Determine the (x, y) coordinate at the center of the cell enclosing the given text.  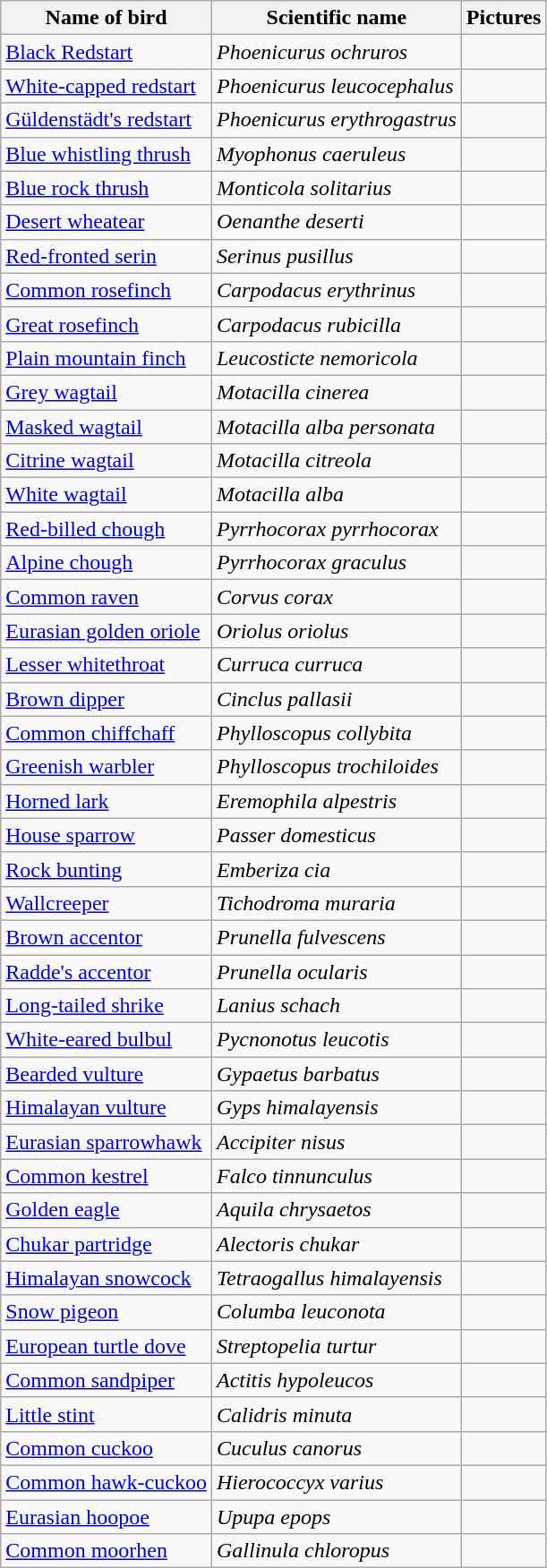
Alectoris chukar (337, 1244)
Masked wagtail (107, 427)
Güldenstädt's redstart (107, 120)
Brown accentor (107, 937)
Pyrrhocorax graculus (337, 563)
Great rosefinch (107, 324)
Phylloscopus collybita (337, 733)
Streptopelia turtur (337, 1346)
Common sandpiper (107, 1380)
Gyps himalayensis (337, 1108)
Accipiter nisus (337, 1142)
Greenish warbler (107, 767)
Blue rock thrush (107, 188)
Citrine wagtail (107, 461)
Monticola solitarius (337, 188)
Tetraogallus himalayensis (337, 1278)
House sparrow (107, 835)
Scientific name (337, 18)
Radde's accentor (107, 971)
Upupa epops (337, 1517)
Prunella fulvescens (337, 937)
European turtle dove (107, 1346)
Name of bird (107, 18)
Brown dipper (107, 699)
Wallcreeper (107, 903)
Phylloscopus trochiloides (337, 767)
Gallinula chloropus (337, 1551)
Common chiffchaff (107, 733)
Motacilla alba personata (337, 427)
Pictures (503, 18)
Leucosticte nemoricola (337, 358)
Phoenicurus erythrogastrus (337, 120)
Cinclus pallasii (337, 699)
Passer domesticus (337, 835)
Common raven (107, 597)
Lesser whitethroat (107, 665)
Corvus corax (337, 597)
Black Redstart (107, 52)
Motacilla cinerea (337, 392)
White-capped redstart (107, 86)
Bearded vulture (107, 1074)
Common cuckoo (107, 1448)
Chukar partridge (107, 1244)
Red-fronted serin (107, 256)
Pyrrhocorax pyrrhocorax (337, 529)
Eurasian golden oriole (107, 631)
Cuculus canorus (337, 1448)
Eurasian sparrowhawk (107, 1142)
Desert wheatear (107, 222)
Falco tinnunculus (337, 1176)
Eurasian hoopoe (107, 1517)
Common hawk-cuckoo (107, 1482)
Phoenicurus ochruros (337, 52)
Grey wagtail (107, 392)
Motacilla alba (337, 495)
Hierococcyx varius (337, 1482)
Alpine chough (107, 563)
Rock bunting (107, 869)
Calidris minuta (337, 1414)
Emberiza cia (337, 869)
Little stint (107, 1414)
Common moorhen (107, 1551)
Gypaetus barbatus (337, 1074)
Columba leuconota (337, 1312)
Tichodroma muraria (337, 903)
Common kestrel (107, 1176)
Phoenicurus leucocephalus (337, 86)
Himalayan snowcock (107, 1278)
Plain mountain finch (107, 358)
Prunella ocularis (337, 971)
Carpodacus rubicilla (337, 324)
Long-tailed shrike (107, 1006)
Pycnonotus leucotis (337, 1040)
Motacilla citreola (337, 461)
Curruca curruca (337, 665)
Golden eagle (107, 1210)
Oenanthe deserti (337, 222)
Horned lark (107, 801)
Carpodacus erythrinus (337, 290)
Serinus pusillus (337, 256)
Myophonus caeruleus (337, 154)
Red-billed chough (107, 529)
Actitis hypoleucos (337, 1380)
Common rosefinch (107, 290)
Lanius schach (337, 1006)
Himalayan vulture (107, 1108)
Oriolus oriolus (337, 631)
White-eared bulbul (107, 1040)
Blue whistling thrush (107, 154)
Snow pigeon (107, 1312)
Eremophila alpestris (337, 801)
Aquila chrysaetos (337, 1210)
White wagtail (107, 495)
